Locate the cell with the specified text and output its (x, y) center coordinate. 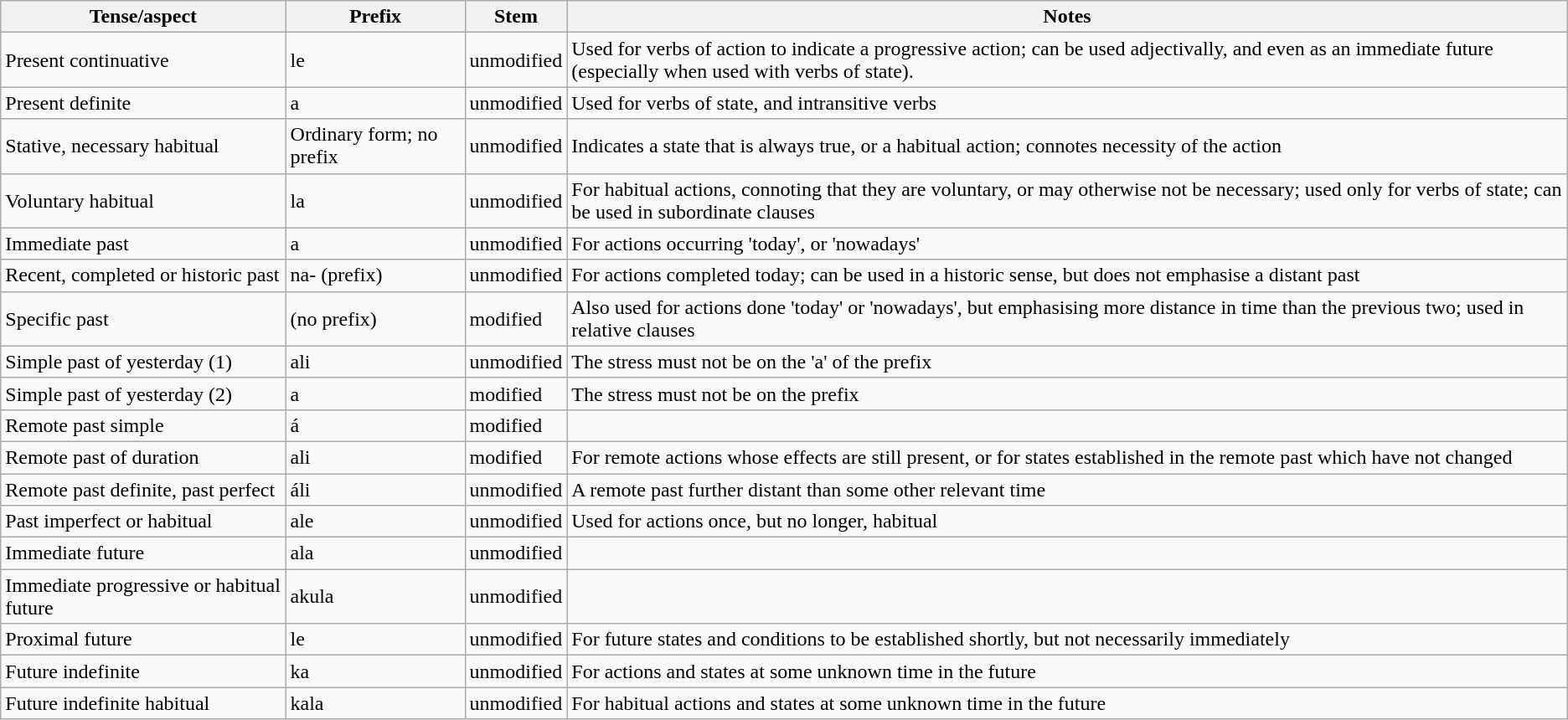
Voluntary habitual (143, 201)
For actions and states at some unknown time in the future (1067, 671)
(no prefix) (375, 318)
Immediate progressive or habitual future (143, 596)
akula (375, 596)
Simple past of yesterday (1) (143, 362)
A remote past further distant than some other relevant time (1067, 490)
Past imperfect or habitual (143, 522)
Simple past of yesterday (2) (143, 393)
ale (375, 522)
la (375, 201)
á (375, 425)
Also used for actions done 'today' or 'nowadays', but emphasising more distance in time than the previous two; used in relative clauses (1067, 318)
Ordinary form; no prefix (375, 146)
ka (375, 671)
kala (375, 703)
Immediate future (143, 553)
Used for verbs of state, and intransitive verbs (1067, 103)
Prefix (375, 17)
Present definite (143, 103)
Remote past of duration (143, 457)
ala (375, 553)
Tense/aspect (143, 17)
Specific past (143, 318)
Immediate past (143, 244)
Future indefinite habitual (143, 703)
Stem (516, 17)
Stative, necessary habitual (143, 146)
Remote past definite, past perfect (143, 490)
Future indefinite (143, 671)
For habitual actions and states at some unknown time in the future (1067, 703)
Recent, completed or historic past (143, 275)
For remote actions whose effects are still present, or for states established in the remote past which have not changed (1067, 457)
The stress must not be on the prefix (1067, 393)
For future states and conditions to be established shortly, but not necessarily immediately (1067, 640)
For actions occurring 'today', or 'nowadays' (1067, 244)
The stress must not be on the 'a' of the prefix (1067, 362)
Remote past simple (143, 425)
Notes (1067, 17)
áli (375, 490)
Proximal future (143, 640)
na- (prefix) (375, 275)
Used for actions once, but no longer, habitual (1067, 522)
For actions completed today; can be used in a historic sense, but does not emphasise a distant past (1067, 275)
Present continuative (143, 60)
Indicates a state that is always true, or a habitual action; connotes necessity of the action (1067, 146)
